Capture the cell that displays the provided text and extract its (X, Y) central coordinate. 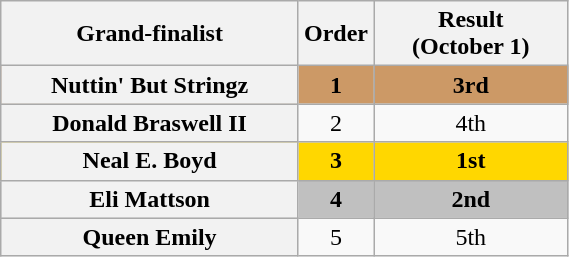
Order (336, 34)
4 (336, 199)
3 (336, 161)
2nd (472, 199)
4th (472, 123)
5 (336, 237)
1 (336, 85)
3rd (472, 85)
5th (472, 237)
Queen Emily (150, 237)
1st (472, 161)
2 (336, 123)
Grand-finalist (150, 34)
Nuttin' But Stringz (150, 85)
Eli Mattson (150, 199)
Neal E. Boyd (150, 161)
Result (October 1) (472, 34)
Donald Braswell II (150, 123)
